Search for the cell housing the specified text and yield its [x, y] center coordinate. 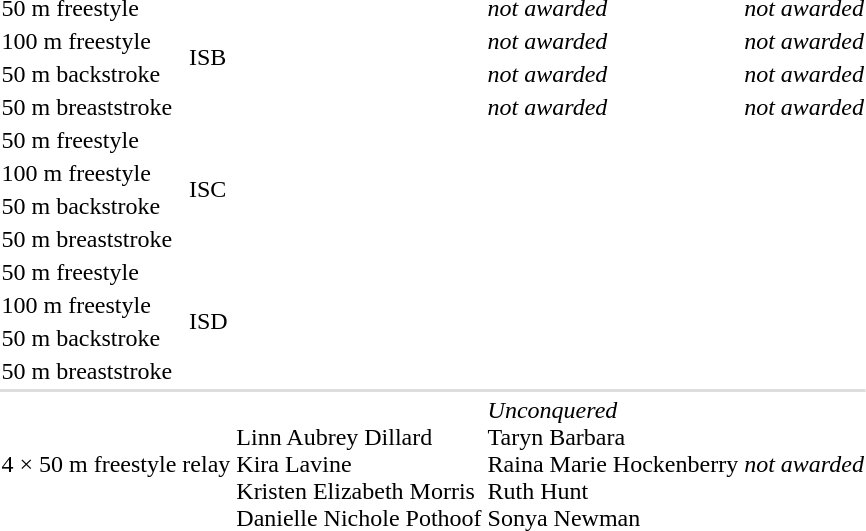
ISC [210, 190]
ISD [210, 322]
